Provide the [X, Y] coordinate of the cell's center where the given text is located.  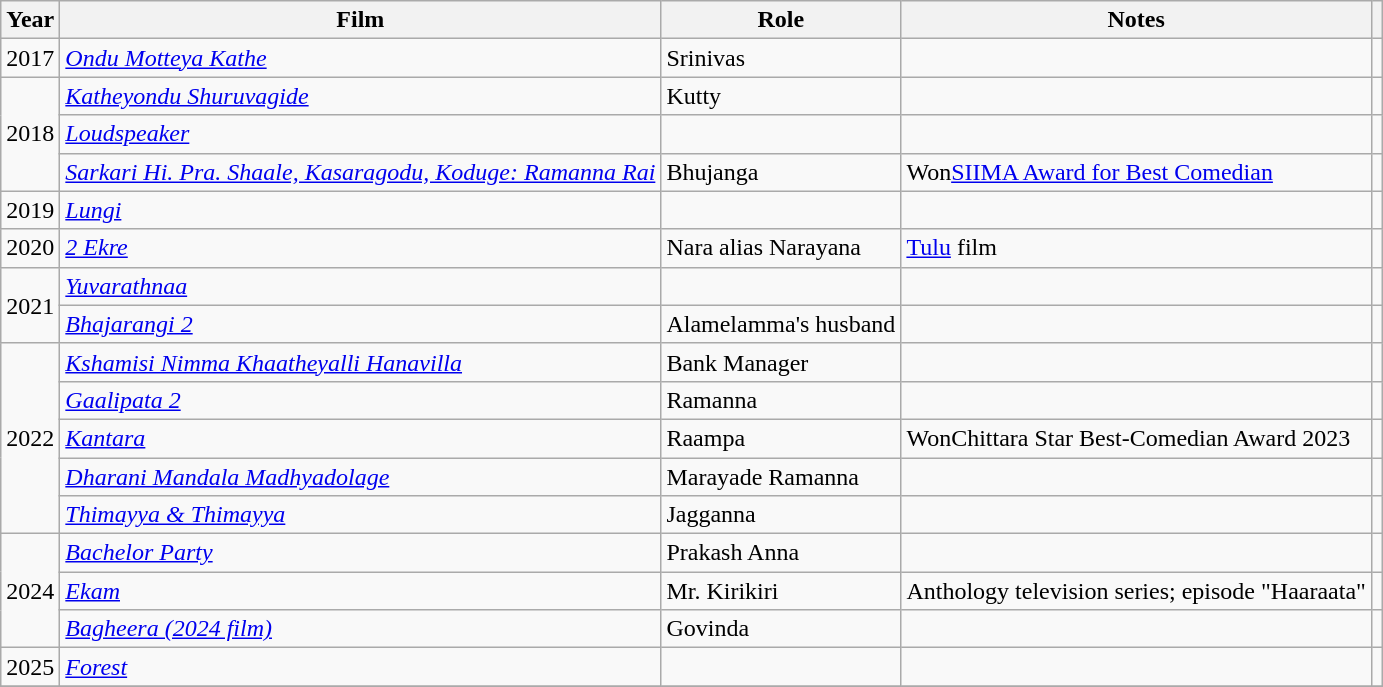
Sarkari Hi. Pra. Shaale, Kasaragodu, Koduge: Ramanna Rai [360, 172]
Ekam [360, 591]
Notes [1136, 20]
Bhujanga [781, 172]
2022 [30, 438]
Bhajarangi 2 [360, 324]
Role [781, 20]
2024 [30, 591]
Film [360, 20]
Raampa [781, 438]
Marayade Ramanna [781, 477]
Gaalipata 2 [360, 400]
Kshamisi Nimma Khaatheyalli Hanavilla [360, 362]
Govinda [781, 629]
Loudspeaker [360, 134]
Dharani Mandala Madhyadolage [360, 477]
Katheyondu Shuruvagide [360, 96]
Prakash Anna [781, 553]
Bank Manager [781, 362]
2019 [30, 210]
Bachelor Party [360, 553]
Kutty [781, 96]
2 Ekre [360, 248]
Thimayya & Thimayya [360, 515]
WonChittara Star Best-Comedian Award 2023 [1136, 438]
Alamelamma's husband [781, 324]
WonSIIMA Award for Best Comedian [1136, 172]
2025 [30, 667]
Nara alias Narayana [781, 248]
Lungi [360, 210]
Tulu film [1136, 248]
Mr. Kirikiri [781, 591]
2017 [30, 58]
Srinivas [781, 58]
Yuvarathnaa [360, 286]
2021 [30, 305]
Forest [360, 667]
Kantara [360, 438]
Bagheera (2024 film) [360, 629]
Ondu Motteya Kathe [360, 58]
2018 [30, 134]
Ramanna [781, 400]
2020 [30, 248]
Year [30, 20]
Jagganna [781, 515]
Anthology television series; episode "Haaraata" [1136, 591]
